Return (X, Y) of the center of cell containing provided text 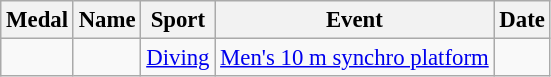
Diving (178, 58)
Medal (38, 20)
Sport (178, 20)
Date (522, 20)
Name (107, 20)
Men's 10 m synchro platform (354, 58)
Event (354, 20)
